Capture the cell that displays the provided text and extract its (X, Y) central coordinate. 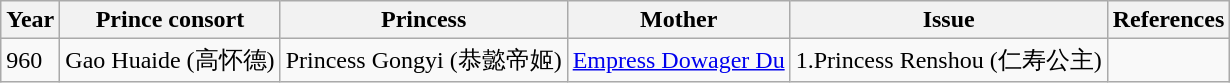
Princess (424, 20)
Mother (678, 20)
Year (30, 20)
1.Princess Renshou (仁寿公主) (948, 60)
References (1168, 20)
Gao Huaide (高怀德) (170, 60)
Princess Gongyi (恭懿帝姬) (424, 60)
Prince consort (170, 20)
Empress Dowager Du (678, 60)
Issue (948, 20)
960 (30, 60)
